Search for the cell housing the specified text and yield its (X, Y) center coordinate. 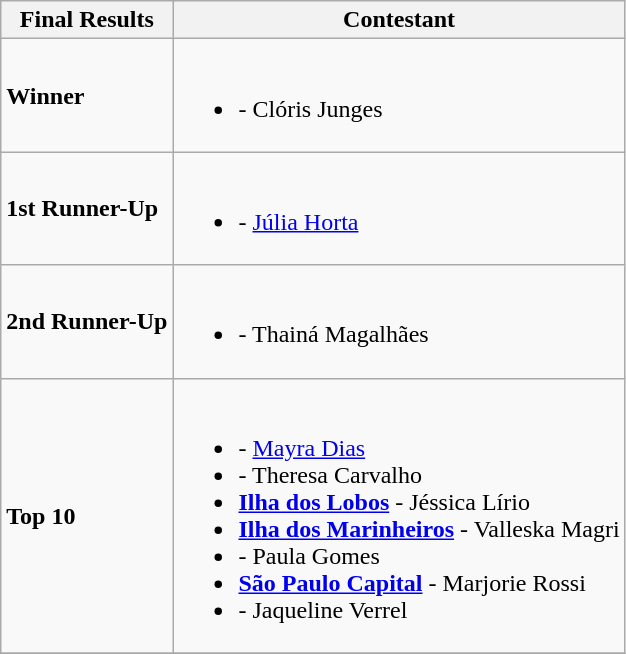
Winner (87, 96)
Contestant (399, 20)
- Clóris Junges (399, 96)
Top 10 (87, 516)
Final Results (87, 20)
- Júlia Horta (399, 208)
2nd Runner-Up (87, 322)
1st Runner-Up (87, 208)
- Thainá Magalhães (399, 322)
